Capture the cell that displays the provided text and extract its [x, y] central coordinate. 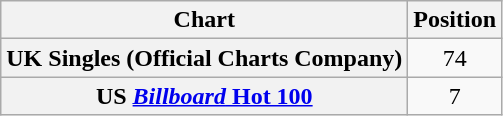
7 [455, 96]
UK Singles (Official Charts Company) [204, 58]
74 [455, 58]
Chart [204, 20]
US Billboard Hot 100 [204, 96]
Position [455, 20]
